Return [x, y] of the center of cell containing provided text 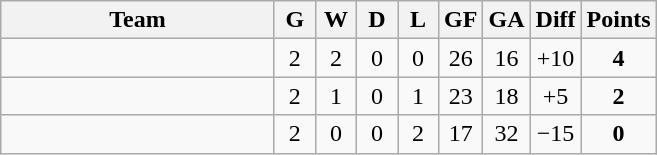
GA [506, 20]
W [336, 20]
32 [506, 134]
Team [138, 20]
−15 [556, 134]
23 [461, 96]
26 [461, 58]
4 [618, 58]
17 [461, 134]
L [418, 20]
+10 [556, 58]
16 [506, 58]
18 [506, 96]
Points [618, 20]
G [294, 20]
D [376, 20]
Diff [556, 20]
GF [461, 20]
+5 [556, 96]
